Provide the [X, Y] coordinate of the cell's center where the given text is located.  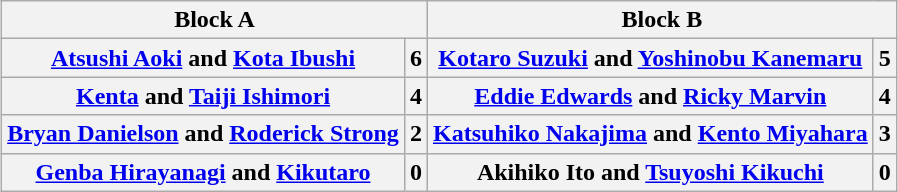
Bryan Danielson and Roderick Strong [204, 134]
2 [416, 134]
Block B [662, 20]
Kotaro Suzuki and Yoshinobu Kanemaru [650, 58]
Akihiko Ito and Tsuyoshi Kikuchi [650, 172]
Block A [215, 20]
Genba Hirayanagi and Kikutaro [204, 172]
5 [884, 58]
Kenta and Taiji Ishimori [204, 96]
Katsuhiko Nakajima and Kento Miyahara [650, 134]
Atsushi Aoki and Kota Ibushi [204, 58]
6 [416, 58]
Eddie Edwards and Ricky Marvin [650, 96]
3 [884, 134]
